Extract the (X, Y) coordinate from the center of the cell holding the provided text.  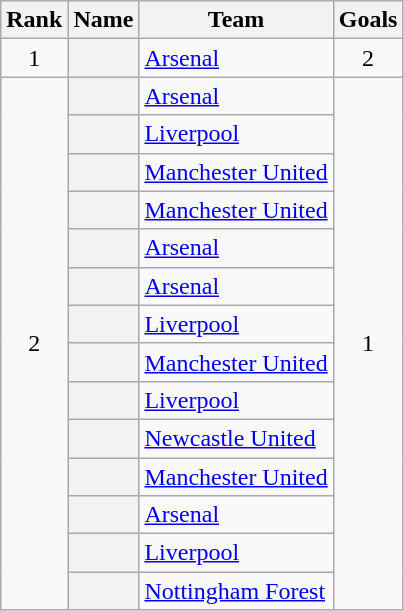
Team (236, 20)
Nottingham Forest (236, 591)
Rank (34, 20)
Name (104, 20)
Goals (368, 20)
Newcastle United (236, 438)
